Capture the cell that displays the provided text and extract its [x, y] central coordinate. 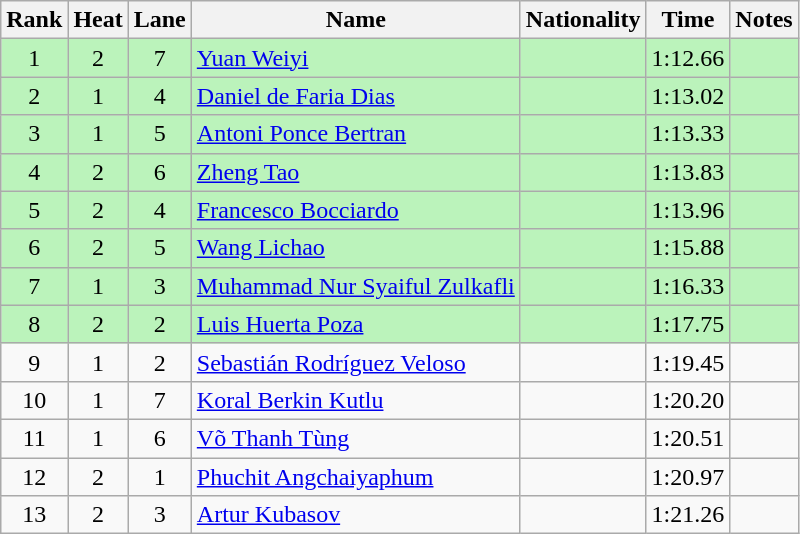
1:20.97 [688, 477]
Wang Lichao [356, 248]
13 [34, 515]
Muhammad Nur Syaiful Zulkafli [356, 286]
Luis Huerta Poza [356, 324]
12 [34, 477]
1:20.51 [688, 438]
Võ Thanh Tùng [356, 438]
Koral Berkin Kutlu [356, 400]
1:19.45 [688, 362]
Time [688, 20]
1:17.75 [688, 324]
1:15.88 [688, 248]
Sebastián Rodríguez Veloso [356, 362]
1:21.26 [688, 515]
1:12.66 [688, 58]
1:20.20 [688, 400]
Artur Kubasov [356, 515]
Rank [34, 20]
Yuan Weiyi [356, 58]
Antoni Ponce Bertran [356, 134]
Phuchit Angchaiyaphum [356, 477]
10 [34, 400]
Francesco Bocciardo [356, 210]
11 [34, 438]
Daniel de Faria Dias [356, 96]
Name [356, 20]
Zheng Tao [356, 172]
1:13.02 [688, 96]
Nationality [583, 20]
Heat [98, 20]
1:13.96 [688, 210]
1:13.33 [688, 134]
9 [34, 362]
1:13.83 [688, 172]
Notes [764, 20]
Lane [160, 20]
8 [34, 324]
1:16.33 [688, 286]
